Pinpoint the cell where the given text exists, returning its [x, y] midpoint coordinate. 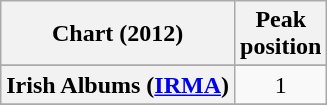
Peak position [281, 34]
1 [281, 85]
Irish Albums (IRMA) [118, 85]
Chart (2012) [118, 34]
